Provide the [x, y] coordinate of the cell's center where the given text is located.  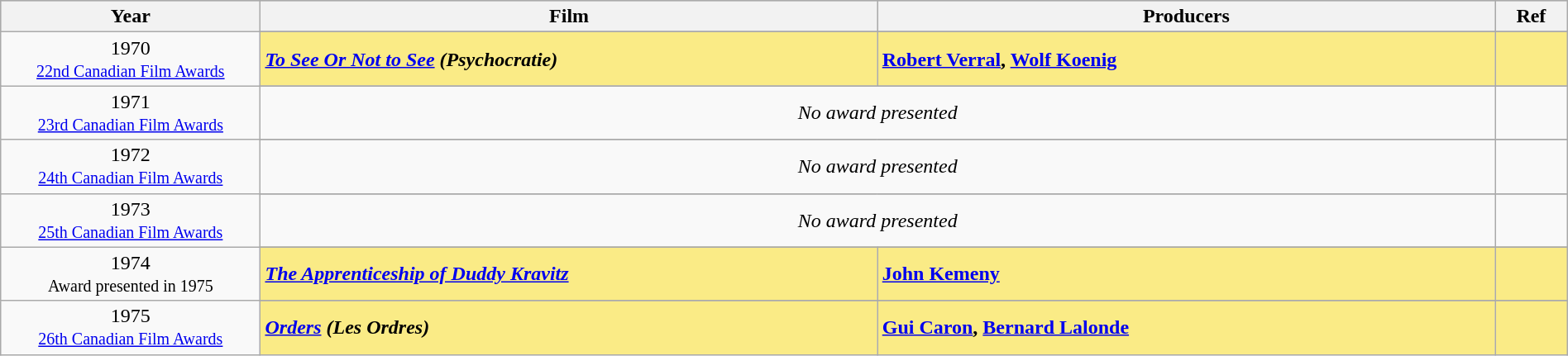
Year [131, 17]
1971 23rd Canadian Film Awards [131, 112]
John Kemeny [1186, 274]
Robert Verral, Wolf Koenig [1186, 59]
197022nd Canadian Film Awards [131, 59]
Producers [1186, 17]
To See Or Not to See (Psychocratie) [569, 59]
Ref [1532, 17]
Gui Caron, Bernard Lalonde [1186, 327]
The Apprenticeship of Duddy Kravitz [569, 274]
1973 25th Canadian Film Awards [131, 220]
Orders (Les Ordres) [569, 327]
1972 24th Canadian Film Awards [131, 167]
Film [569, 17]
197526th Canadian Film Awards [131, 327]
1974Award presented in 1975 [131, 274]
